Identify which cell holds the provided text, then report its [x, y] central coordinate. 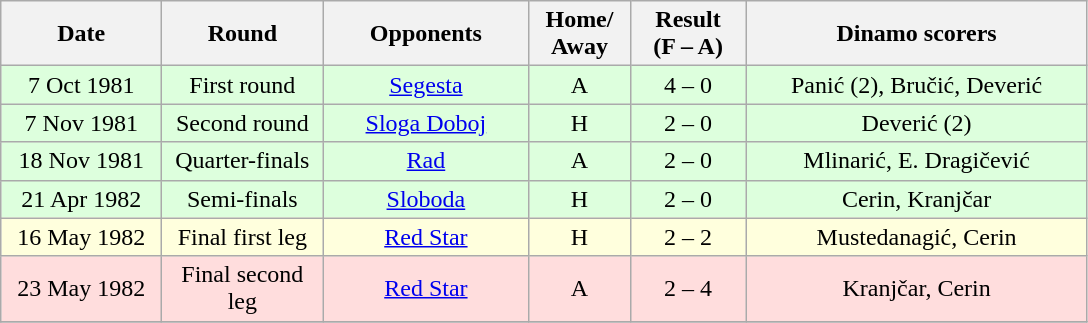
Final second leg [242, 288]
18 Nov 1981 [82, 161]
Cerin, Kranjčar [916, 199]
Deverić (2) [916, 123]
Kranjčar, Cerin [916, 288]
23 May 1982 [82, 288]
Second round [242, 123]
Panić (2), Bručić, Deverić [916, 85]
Rad [426, 161]
16 May 1982 [82, 237]
Round [242, 34]
Dinamo scorers [916, 34]
Semi-finals [242, 199]
4 – 0 [688, 85]
7 Nov 1981 [82, 123]
2 – 4 [688, 288]
Segesta [426, 85]
Result (F – A) [688, 34]
7 Oct 1981 [82, 85]
Mlinarić, E. Dragičević [916, 161]
Opponents [426, 34]
2 – 2 [688, 237]
Date [82, 34]
Final first leg [242, 237]
Sloboda [426, 199]
First round [242, 85]
Home/Away [580, 34]
Mustedanagić, Cerin [916, 237]
Quarter-finals [242, 161]
Sloga Doboj [426, 123]
21 Apr 1982 [82, 199]
